Find where the given text appears and provide that cell's center as (X, Y) coordinate. 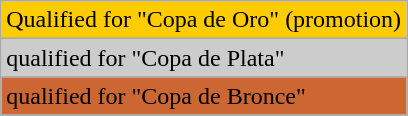
qualified for "Copa de Plata" (204, 58)
qualified for "Copa de Bronce" (204, 96)
Qualified for "Copa de Oro" (promotion) (204, 20)
